Determine the (X, Y) coordinate at the center of the cell enclosing the given text.  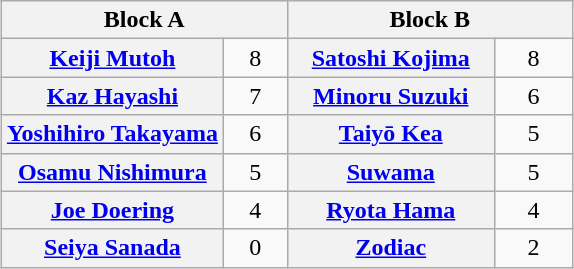
Block B (430, 20)
Satoshi Kojima (391, 58)
2 (534, 248)
0 (255, 248)
Zodiac (391, 248)
Keiji Mutoh (112, 58)
Osamu Nishimura (112, 172)
Seiya Sanada (112, 248)
Ryota Hama (391, 210)
Yoshihiro Takayama (112, 134)
Joe Doering (112, 210)
7 (255, 96)
Minoru Suzuki (391, 96)
Block A (144, 20)
Taiyō Kea (391, 134)
Kaz Hayashi (112, 96)
Suwama (391, 172)
